Identify which cell holds the provided text, then report its (X, Y) central coordinate. 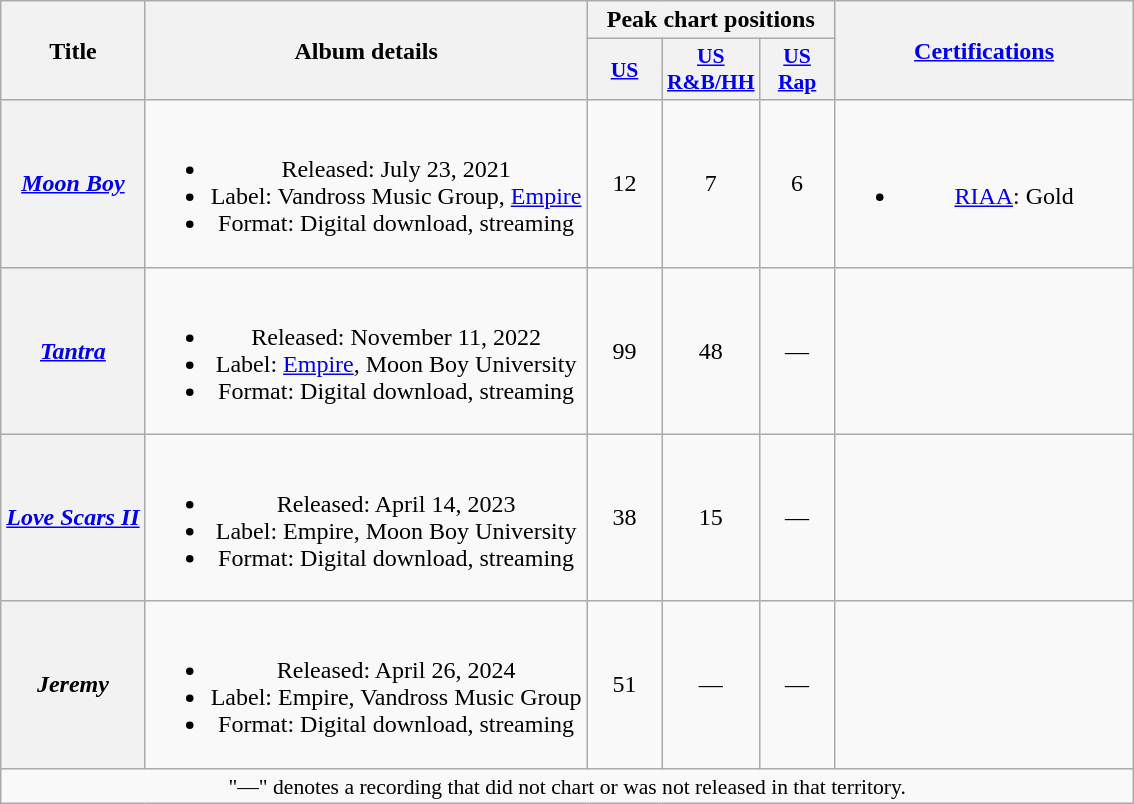
48 (711, 350)
Released: July 23, 2021Label: Vandross Music Group, EmpireFormat: Digital download, streaming (366, 184)
12 (624, 184)
Peak chart positions (711, 20)
7 (711, 184)
Title (73, 50)
Certifications (984, 50)
Released: April 26, 2024Label: Empire, Vandross Music GroupFormat: Digital download, streaming (366, 684)
USR&B/HH (711, 70)
"—" denotes a recording that did not chart or was not released in that territory. (568, 786)
38 (624, 518)
15 (711, 518)
Tantra (73, 350)
US (624, 70)
6 (798, 184)
RIAA: Gold (984, 184)
99 (624, 350)
Released: April 14, 2023Label: Empire, Moon Boy UniversityFormat: Digital download, streaming (366, 518)
Love Scars II (73, 518)
USRap (798, 70)
Jeremy (73, 684)
Moon Boy (73, 184)
Released: November 11, 2022Label: Empire, Moon Boy UniversityFormat: Digital download, streaming (366, 350)
Album details (366, 50)
51 (624, 684)
